Pinpoint the cell where the given text exists, returning its (x, y) midpoint coordinate. 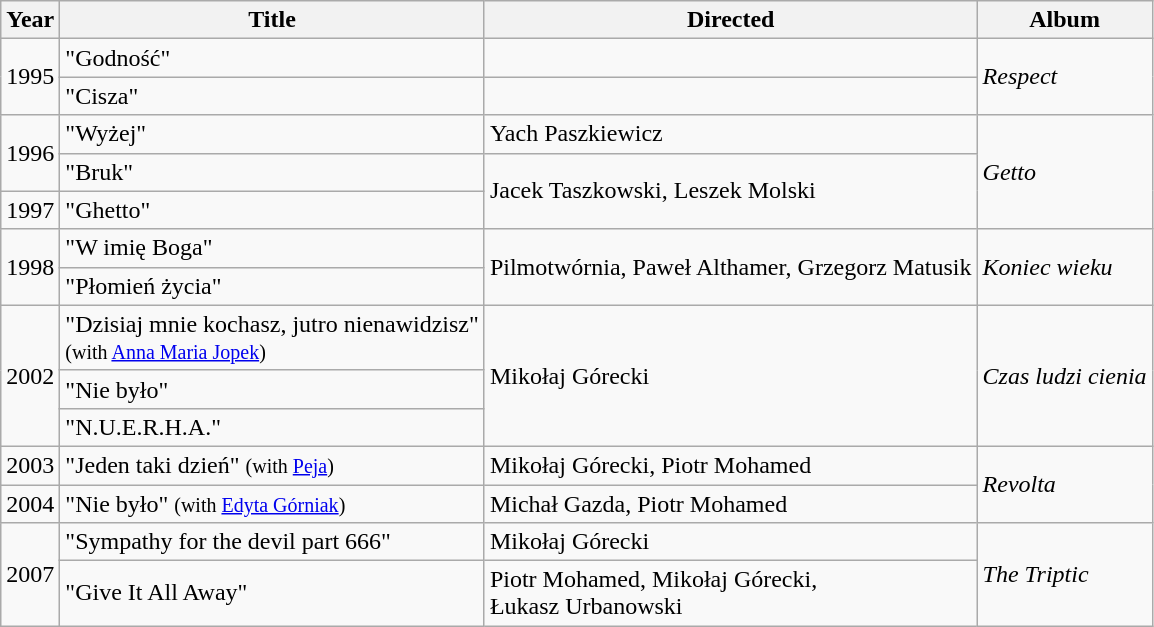
Mikołaj Górecki, Piotr Mohamed (730, 465)
Year (30, 20)
Pilmotwórnia, Paweł Althamer, Grzegorz Matusik (730, 267)
Album (1064, 20)
"Dzisiaj mnie kochasz, jutro nienawidzisz"(with Anna Maria Jopek) (272, 338)
Koniec wieku (1064, 267)
Title (272, 20)
1995 (30, 77)
Getto (1064, 172)
Yach Paszkiewicz (730, 134)
"Cisza" (272, 96)
Respect (1064, 77)
"N.U.E.R.H.A." (272, 427)
"Nie było" (with Edyta Górniak) (272, 503)
Revolta (1064, 484)
2003 (30, 465)
Directed (730, 20)
"Bruk" (272, 172)
The Triptic (1064, 574)
"Give It All Away" (272, 594)
Michał Gazda, Piotr Mohamed (730, 503)
2007 (30, 574)
Piotr Mohamed, Mikołaj Górecki,Łukasz Urbanowski (730, 594)
1997 (30, 210)
"Płomień życia" (272, 286)
"Ghetto" (272, 210)
"Nie było" (272, 389)
Jacek Taszkowski, Leszek Molski (730, 191)
2004 (30, 503)
1996 (30, 153)
Czas ludzi cienia (1064, 376)
2002 (30, 376)
1998 (30, 267)
"Sympathy for the devil part 666" (272, 542)
"W imię Boga" (272, 248)
"Wyżej" (272, 134)
"Godność" (272, 58)
"Jeden taki dzień" (with Peja) (272, 465)
